Return the (x, y) coordinate for the center point of the cell that contains the specified text.  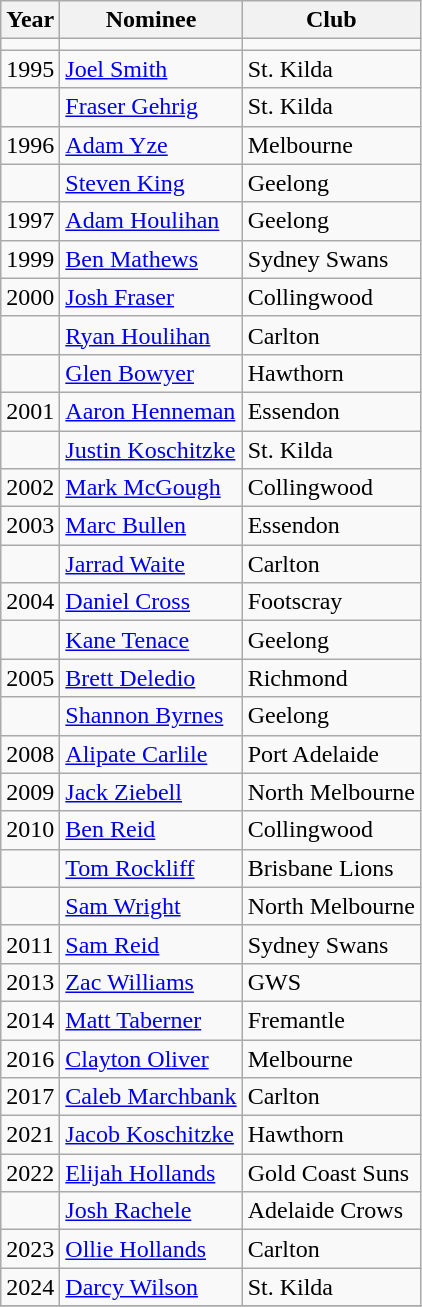
Ben Reid (151, 830)
Clayton Oliver (151, 1059)
Daniel Cross (151, 602)
2013 (30, 982)
Shannon Byrnes (151, 716)
1999 (30, 259)
GWS (331, 982)
1996 (30, 145)
Jack Ziebell (151, 792)
2004 (30, 602)
Tom Rockliff (151, 868)
Elijah Hollands (151, 1173)
Alipate Carlile (151, 754)
Ryan Houlihan (151, 335)
Ollie Hollands (151, 1249)
1997 (30, 221)
Richmond (331, 678)
2016 (30, 1059)
Club (331, 20)
2005 (30, 678)
Brett Deledio (151, 678)
2023 (30, 1249)
Ben Mathews (151, 259)
2011 (30, 944)
2008 (30, 754)
Kane Tenace (151, 640)
Footscray (331, 602)
2009 (30, 792)
Fremantle (331, 1020)
2001 (30, 411)
2003 (30, 526)
Adam Houlihan (151, 221)
2014 (30, 1020)
Marc Bullen (151, 526)
Matt Taberner (151, 1020)
Darcy Wilson (151, 1287)
Caleb Marchbank (151, 1097)
Sam Reid (151, 944)
Year (30, 20)
Aaron Henneman (151, 411)
Zac Williams (151, 982)
Gold Coast Suns (331, 1173)
Port Adelaide (331, 754)
Adelaide Crows (331, 1211)
1995 (30, 69)
Brisbane Lions (331, 868)
Jarrad Waite (151, 564)
2010 (30, 830)
Josh Rachele (151, 1211)
Fraser Gehrig (151, 107)
Nominee (151, 20)
Steven King (151, 183)
2000 (30, 297)
Jacob Koschitzke (151, 1135)
Josh Fraser (151, 297)
Glen Bowyer (151, 373)
Joel Smith (151, 69)
Mark McGough (151, 488)
Justin Koschitzke (151, 449)
Adam Yze (151, 145)
2024 (30, 1287)
2017 (30, 1097)
2002 (30, 488)
2022 (30, 1173)
2021 (30, 1135)
Sam Wright (151, 906)
